Extract the [x, y] coordinate from the center of the cell holding the provided text.  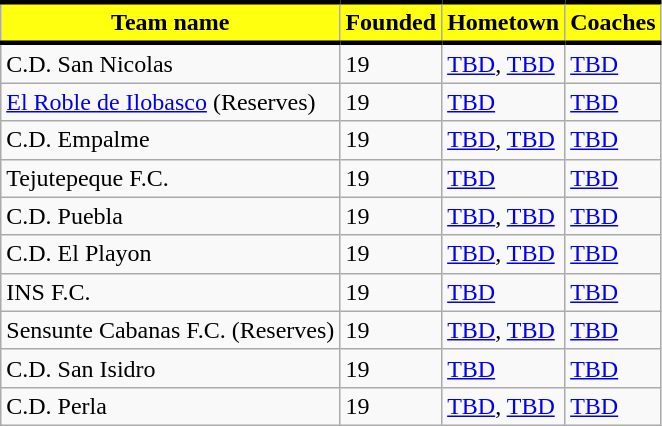
C.D. El Playon [170, 254]
C.D. Puebla [170, 216]
El Roble de Ilobasco (Reserves) [170, 102]
C.D. San Nicolas [170, 63]
C.D. Empalme [170, 140]
C.D. San Isidro [170, 368]
Team name [170, 22]
Coaches [613, 22]
INS F.C. [170, 292]
C.D. Perla [170, 406]
Hometown [504, 22]
Founded [391, 22]
Sensunte Cabanas F.C. (Reserves) [170, 330]
Tejutepeque F.C. [170, 178]
